For the text-containing cell, return its midpoint in (X, Y) coordinate format. 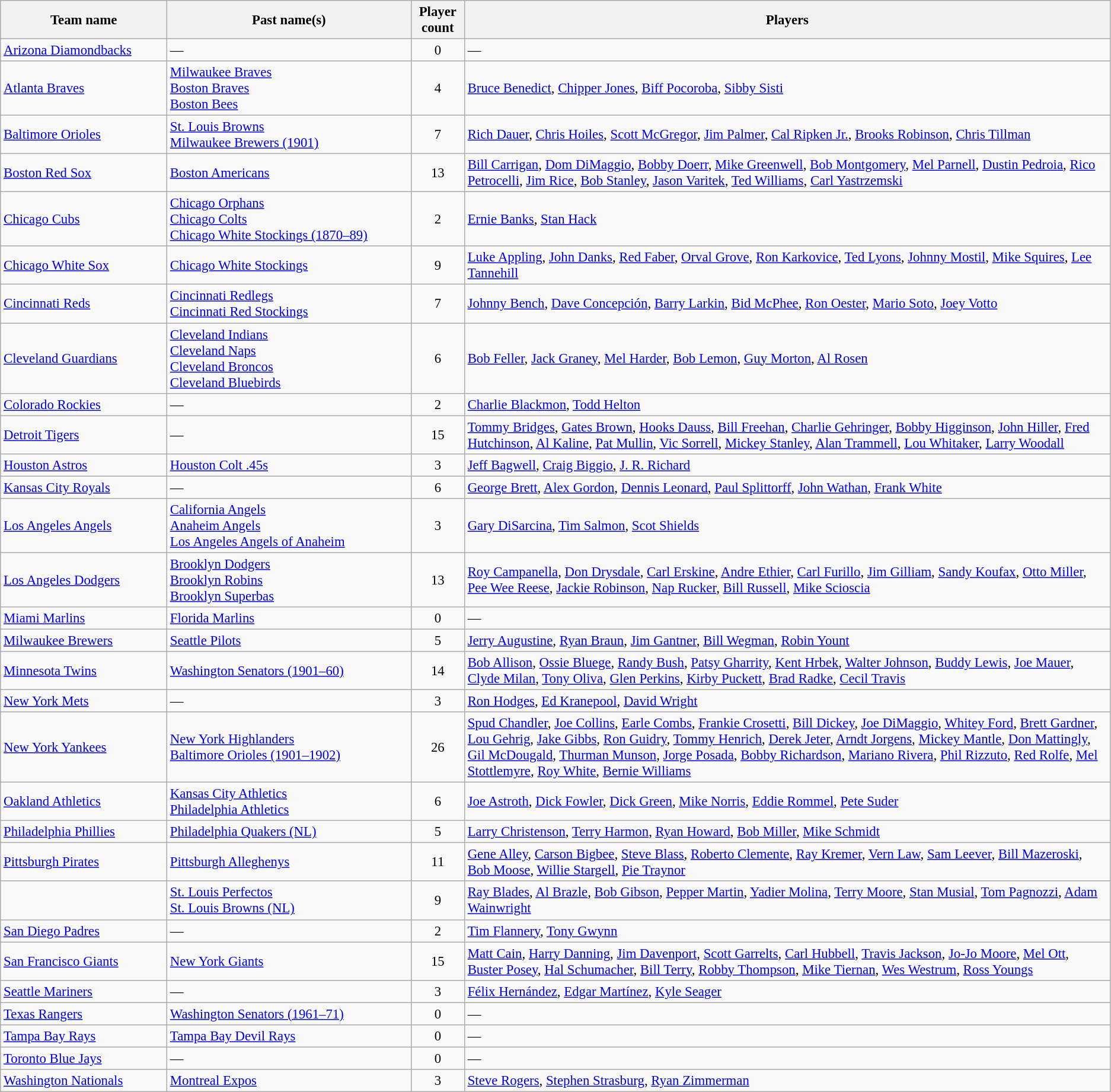
Joe Astroth, Dick Fowler, Dick Green, Mike Norris, Eddie Rommel, Pete Suder (787, 802)
Montreal Expos (289, 1081)
Team name (84, 20)
Colorado Rockies (84, 404)
Seattle Mariners (84, 991)
Detroit Tigers (84, 435)
Jerry Augustine, Ryan Braun, Jim Gantner, Bill Wegman, Robin Yount (787, 640)
Oakland Athletics (84, 802)
Bob Feller, Jack Graney, Mel Harder, Bob Lemon, Guy Morton, Al Rosen (787, 358)
26 (438, 747)
Gary DiSarcina, Tim Salmon, Scot Shields (787, 526)
California AngelsAnaheim AngelsLos Angeles Angels of Anaheim (289, 526)
Player count (438, 20)
Washington Nationals (84, 1081)
St. Louis PerfectosSt. Louis Browns (NL) (289, 901)
Milwaukee BravesBoston BravesBoston Bees (289, 88)
Florida Marlins (289, 618)
Brooklyn DodgersBrooklyn RobinsBrooklyn Superbas (289, 580)
Kansas City AthleticsPhiladelphia Athletics (289, 802)
4 (438, 88)
New York Yankees (84, 747)
Chicago Cubs (84, 219)
Johnny Bench, Dave Concepción, Barry Larkin, Bid McPhee, Ron Oester, Mario Soto, Joey Votto (787, 304)
Baltimore Orioles (84, 135)
New York HighlandersBaltimore Orioles (1901–1902) (289, 747)
Seattle Pilots (289, 640)
Houston Astros (84, 465)
Gene Alley, Carson Bigbee, Steve Blass, Roberto Clemente, Ray Kremer, Vern Law, Sam Leever, Bill Mazeroski, Bob Moose, Willie Stargell, Pie Traynor (787, 862)
Cincinnati RedlegsCincinnati Red Stockings (289, 304)
Luke Appling, John Danks, Red Faber, Orval Grove, Ron Karkovice, Ted Lyons, Johnny Mostil, Mike Squires, Lee Tannehill (787, 266)
Félix Hernández, Edgar Martínez, Kyle Seager (787, 991)
New York Giants (289, 962)
11 (438, 862)
Jeff Bagwell, Craig Biggio, J. R. Richard (787, 465)
Chicago White Stockings (289, 266)
Texas Rangers (84, 1014)
Bruce Benedict, Chipper Jones, Biff Pocoroba, Sibby Sisti (787, 88)
Miami Marlins (84, 618)
Los Angeles Angels (84, 526)
Cincinnati Reds (84, 304)
Milwaukee Brewers (84, 640)
Philadelphia Quakers (NL) (289, 832)
Washington Senators (1901–60) (289, 671)
14 (438, 671)
Tampa Bay Devil Rays (289, 1036)
Ernie Banks, Stan Hack (787, 219)
Pittsburgh Pirates (84, 862)
Past name(s) (289, 20)
Arizona Diamondbacks (84, 50)
San Francisco Giants (84, 962)
Tim Flannery, Tony Gwynn (787, 931)
Players (787, 20)
Charlie Blackmon, Todd Helton (787, 404)
Pittsburgh Alleghenys (289, 862)
Rich Dauer, Chris Hoiles, Scott McGregor, Jim Palmer, Cal Ripken Jr., Brooks Robinson, Chris Tillman (787, 135)
Steve Rogers, Stephen Strasburg, Ryan Zimmerman (787, 1081)
Cleveland IndiansCleveland NapsCleveland BroncosCleveland Bluebirds (289, 358)
Larry Christenson, Terry Harmon, Ryan Howard, Bob Miller, Mike Schmidt (787, 832)
Kansas City Royals (84, 487)
Philadelphia Phillies (84, 832)
Cleveland Guardians (84, 358)
Tampa Bay Rays (84, 1036)
George Brett, Alex Gordon, Dennis Leonard, Paul Splittorff, John Wathan, Frank White (787, 487)
Boston Red Sox (84, 173)
Ron Hodges, Ed Kranepool, David Wright (787, 701)
Chicago OrphansChicago ColtsChicago White Stockings (1870–89) (289, 219)
Minnesota Twins (84, 671)
Ray Blades, Al Brazle, Bob Gibson, Pepper Martin, Yadier Molina, Terry Moore, Stan Musial, Tom Pagnozzi, Adam Wainwright (787, 901)
Washington Senators (1961–71) (289, 1014)
Toronto Blue Jays (84, 1058)
New York Mets (84, 701)
Atlanta Braves (84, 88)
San Diego Padres (84, 931)
Los Angeles Dodgers (84, 580)
Chicago White Sox (84, 266)
Houston Colt .45s (289, 465)
St. Louis BrownsMilwaukee Brewers (1901) (289, 135)
Boston Americans (289, 173)
